Provide the [X, Y] coordinate of the cell's center where the given text is located.  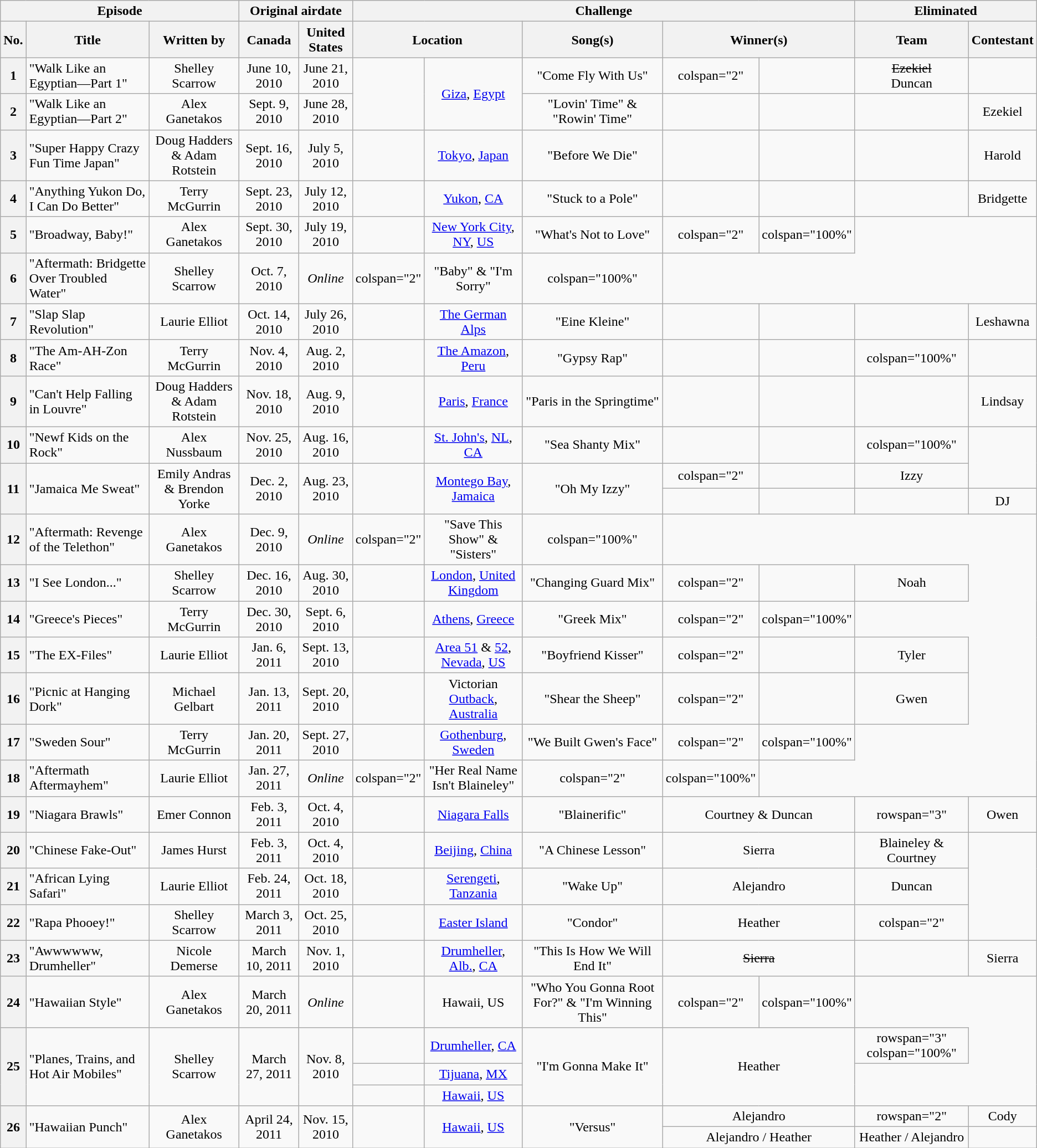
Bridgette [1003, 198]
"Chinese Fake-Out" [88, 850]
Oct. 14, 2010 [269, 321]
Song(s) [593, 40]
16 [13, 699]
Written by [194, 40]
Alejandro / Heather [759, 1137]
"Greece's Pieces" [88, 619]
"This Is How We Will End It" [593, 959]
No. [13, 40]
"Aftermath: Revenge of the Telethon" [88, 540]
"Sweden Sour" [88, 742]
"Paris in the Springtime" [593, 401]
Eliminated [946, 11]
"Aftermath: Bridgette Over Troubled Water" [88, 278]
rowspan="3" [912, 814]
Canada [269, 40]
Nov. 25, 2010 [269, 444]
Oct. 7, 2010 [269, 278]
Tijuana, MX [473, 1074]
7 [13, 321]
"Condor" [593, 922]
Gothenburg, Sweden [473, 742]
June 21, 2010 [326, 75]
St. John's, NL, CA [473, 444]
15 [13, 655]
Giza, Egypt [473, 94]
"Sea Shanty Mix" [593, 444]
Harold [1003, 155]
"Versus" [593, 1127]
Winner(s) [759, 40]
"Walk Like an Egyptian—Part 1" [88, 75]
rowspan="2" [912, 1116]
Lindsay [1003, 401]
Noah [912, 583]
rowspan="3" colspan="100%" [912, 1045]
"Lovin' Time" & "Rowin' Time" [593, 112]
Aug. 23, 2010 [326, 489]
"Changing Guard Mix" [593, 583]
Jan. 27, 2011 [269, 778]
5 [13, 235]
Nov. 1, 2010 [326, 959]
Athens, Greece [473, 619]
Blaineley & Courtney [912, 850]
1 [13, 75]
Sept. 13, 2010 [326, 655]
Niagara Falls [473, 814]
"The EX-Files" [88, 655]
23 [13, 959]
21 [13, 886]
Nov. 4, 2010 [269, 358]
Cody [1003, 1116]
July 19, 2010 [326, 235]
2 [13, 112]
"Newf Kids on the Rock" [88, 444]
24 [13, 1002]
"Slap Slap Revolution" [88, 321]
Drumheller, Alb., CA [473, 959]
Easter Island [473, 922]
Montego Bay, Jamaica [473, 489]
Dec. 30, 2010 [269, 619]
June 10, 2010 [269, 75]
6 [13, 278]
"The Am-AH-Zon Race" [88, 358]
Sept. 27, 2010 [326, 742]
"Wake Up" [593, 886]
4 [13, 198]
July 5, 2010 [326, 155]
"Jamaica Me Sweat" [88, 489]
12 [13, 540]
"A Chinese Lesson" [593, 850]
EzekielDuncan [912, 75]
DJ [1003, 501]
"Rapa Phooey!" [88, 922]
Sept. 9, 2010 [269, 112]
"Picnic at Hanging Dork" [88, 699]
Feb. 24, 2011 [269, 886]
Dec. 2, 2010 [269, 489]
"Aftermath Aftermayhem" [88, 778]
Challenge [604, 11]
20 [13, 850]
Emily Andras & Brendon Yorke [194, 489]
Aug. 9, 2010 [326, 401]
Oct. 25, 2010 [326, 922]
"Hawaiian Style" [88, 1002]
Original airdate [296, 11]
Ezekiel [1003, 112]
"Oh My Izzy" [593, 489]
Leshawna [1003, 321]
Alex Nussbaum [194, 444]
Sept. 6, 2010 [326, 619]
London, United Kingdom [473, 583]
Title [88, 40]
Aug. 2, 2010 [326, 358]
"Greek Mix" [593, 619]
13 [13, 583]
Dec. 16, 2010 [269, 583]
22 [13, 922]
Emer Connon [194, 814]
11 [13, 489]
Courtney & Duncan [759, 814]
Victorian Outback, Australia [473, 699]
Drumheller, CA [473, 1045]
Jan. 6, 2011 [269, 655]
"What's Not to Love" [593, 235]
17 [13, 742]
Nov. 18, 2010 [269, 401]
"Walk Like an Egyptian—Part 2" [88, 112]
Oct. 18, 2010 [326, 886]
March 10, 2011 [269, 959]
"Stuck to a Pole" [593, 198]
Episode [120, 11]
July 26, 2010 [326, 321]
"I See London..." [88, 583]
Duncan [912, 886]
"Boyfriend Kisser" [593, 655]
March 3, 2011 [269, 922]
"Save This Show" & "Sisters" [473, 540]
Location [437, 40]
14 [13, 619]
"Her Real Name Isn't Blaineley" [473, 778]
James Hurst [194, 850]
"Anything Yukon Do, I Can Do Better" [88, 198]
Tokyo, Japan [473, 155]
July 12, 2010 [326, 198]
18 [13, 778]
"African Lying Safari" [88, 886]
"Who You Gonna Root For?" & "I'm Winning This" [593, 1002]
Aug. 30, 2010 [326, 583]
"Blainerific" [593, 814]
"I'm Gonna Make It" [593, 1066]
9 [13, 401]
Sept. 20, 2010 [326, 699]
"Before We Die" [593, 155]
19 [13, 814]
Izzy [912, 476]
Sept. 23, 2010 [269, 198]
"Gypsy Rap" [593, 358]
10 [13, 444]
Owen [1003, 814]
March 27, 2011 [269, 1066]
April 24, 2011 [269, 1127]
Sept. 30, 2010 [269, 235]
United States [326, 40]
"Shear the Sheep" [593, 699]
March 20, 2011 [269, 1002]
Beijing, China [473, 850]
Serengeti, Tanzania [473, 886]
25 [13, 1066]
Jan. 20, 2011 [269, 742]
Sept. 16, 2010 [269, 155]
The Amazon, Peru [473, 358]
Tyler [912, 655]
Heather / Alejandro [912, 1137]
Nov. 15, 2010 [326, 1127]
Aug. 16, 2010 [326, 444]
"We Built Gwen's Face" [593, 742]
"Hawaiian Punch" [88, 1127]
3 [13, 155]
Dec. 9, 2010 [269, 540]
"Planes, Trains, and Hot Air Mobiles" [88, 1066]
"Eine Kleine" [593, 321]
"Awwwwww, Drumheller" [88, 959]
"Come Fly With Us" [593, 75]
"Baby" & "I'm Sorry" [473, 278]
New York City, NY, US [473, 235]
Contestant [1003, 40]
"Super Happy Crazy Fun Time Japan" [88, 155]
Yukon, CA [473, 198]
Nov. 8, 2010 [326, 1066]
26 [13, 1127]
"Niagara Brawls" [88, 814]
"Broadway, Baby!" [88, 235]
Michael Gelbart [194, 699]
Team [912, 40]
Paris, France [473, 401]
The German Alps [473, 321]
Gwen [912, 699]
Nicole Demerse [194, 959]
"Can't Help Falling in Louvre" [88, 401]
June 28, 2010 [326, 112]
Area 51 & 52, Nevada, US [473, 655]
Jan. 13, 2011 [269, 699]
8 [13, 358]
